Return [x, y] of the center of cell containing provided text 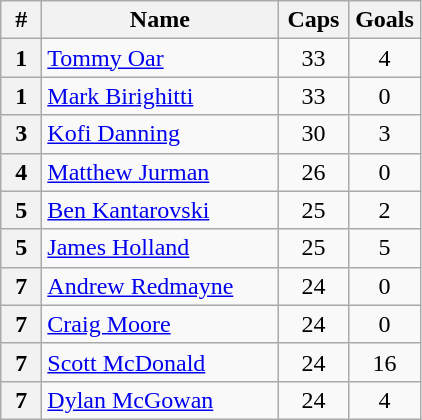
# [22, 20]
Andrew Redmayne [160, 286]
Mark Birighitti [160, 96]
16 [384, 362]
Dylan McGowan [160, 400]
30 [314, 134]
Name [160, 20]
2 [384, 210]
James Holland [160, 248]
Craig Moore [160, 324]
Ben Kantarovski [160, 210]
Goals [384, 20]
Tommy Oar [160, 58]
Caps [314, 20]
Matthew Jurman [160, 172]
26 [314, 172]
Scott McDonald [160, 362]
Kofi Danning [160, 134]
